Provide the [X, Y] coordinate of the cell's center where the given text is located.  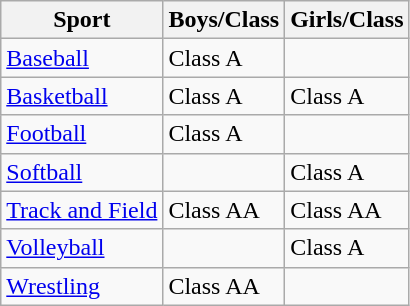
Baseball [82, 58]
Sport [82, 20]
Boys/Class [224, 20]
Volleyball [82, 248]
Girls/Class [347, 20]
Basketball [82, 96]
Softball [82, 172]
Football [82, 134]
Track and Field [82, 210]
Wrestling [82, 286]
